For the text-containing cell, return its midpoint in [x, y] coordinate format. 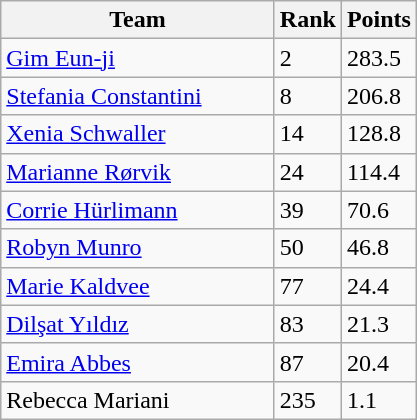
Rebecca Mariani [138, 400]
50 [308, 248]
Dilşat Yıldız [138, 324]
Team [138, 20]
83 [308, 324]
Marie Kaldvee [138, 286]
8 [308, 96]
Emira Abbes [138, 362]
46.8 [378, 248]
1.1 [378, 400]
14 [308, 134]
206.8 [378, 96]
20.4 [378, 362]
Robyn Munro [138, 248]
24.4 [378, 286]
2 [308, 58]
24 [308, 172]
39 [308, 210]
235 [308, 400]
Marianne Rørvik [138, 172]
77 [308, 286]
114.4 [378, 172]
70.6 [378, 210]
Points [378, 20]
Corrie Hürlimann [138, 210]
128.8 [378, 134]
Gim Eun-ji [138, 58]
21.3 [378, 324]
Rank [308, 20]
Stefania Constantini [138, 96]
87 [308, 362]
Xenia Schwaller [138, 134]
283.5 [378, 58]
